Search for the cell housing the specified text and yield its [X, Y] center coordinate. 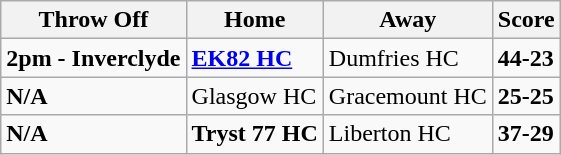
Gracemount HC [408, 96]
25-25 [526, 96]
Throw Off [94, 20]
Score [526, 20]
Away [408, 20]
Home [254, 20]
2pm - Inverclyde [94, 58]
37-29 [526, 134]
Liberton HC [408, 134]
Tryst 77 HC [254, 134]
Dumfries HC [408, 58]
Glasgow HC [254, 96]
EK82 HC [254, 58]
44-23 [526, 58]
